Scan for the cell matching the given text and deliver its (X, Y) coordinate at center. 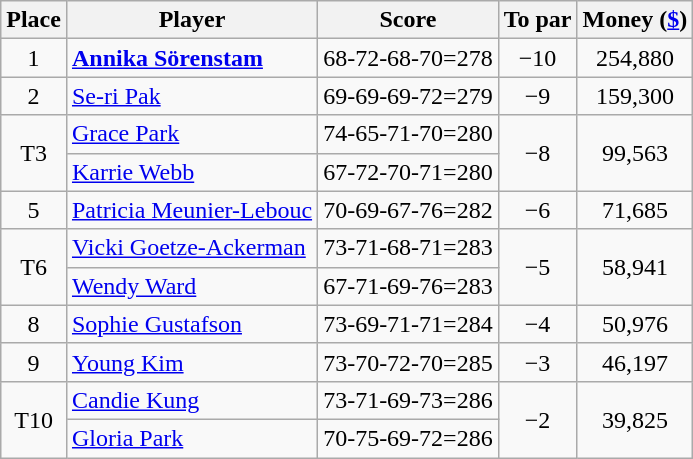
−6 (538, 210)
73-69-71-71=284 (408, 324)
Gloria Park (192, 438)
−5 (538, 267)
−2 (538, 419)
−4 (538, 324)
67-71-69-76=283 (408, 286)
T3 (34, 153)
70-75-69-72=286 (408, 438)
73-71-68-71=283 (408, 248)
−8 (538, 153)
Annika Sörenstam (192, 58)
8 (34, 324)
2 (34, 96)
50,976 (635, 324)
70-69-67-76=282 (408, 210)
71,685 (635, 210)
−9 (538, 96)
Se-ri Pak (192, 96)
−10 (538, 58)
T6 (34, 267)
9 (34, 362)
Money ($) (635, 20)
Place (34, 20)
Sophie Gustafson (192, 324)
Karrie Webb (192, 172)
1 (34, 58)
Player (192, 20)
Grace Park (192, 134)
67-72-70-71=280 (408, 172)
To par (538, 20)
Vicki Goetze-Ackerman (192, 248)
5 (34, 210)
46,197 (635, 362)
74-65-71-70=280 (408, 134)
Wendy Ward (192, 286)
73-71-69-73=286 (408, 400)
−3 (538, 362)
T10 (34, 419)
Young Kim (192, 362)
Score (408, 20)
73-70-72-70=285 (408, 362)
Candie Kung (192, 400)
254,880 (635, 58)
159,300 (635, 96)
Patricia Meunier-Lebouc (192, 210)
39,825 (635, 419)
68-72-68-70=278 (408, 58)
58,941 (635, 267)
99,563 (635, 153)
69-69-69-72=279 (408, 96)
